For the text-containing cell, return its midpoint in (X, Y) coordinate format. 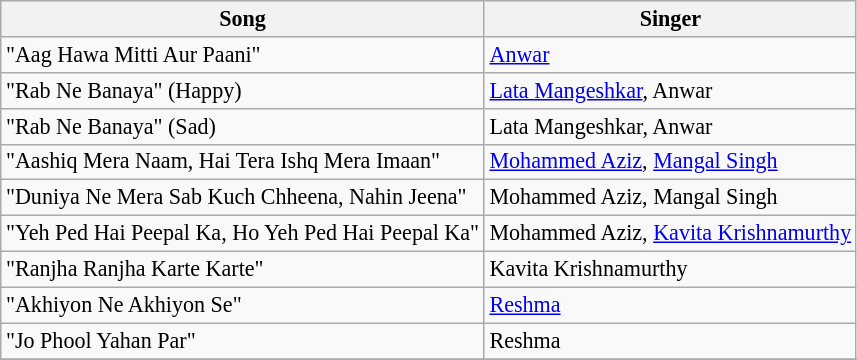
Singer (670, 18)
"Yeh Ped Hai Peepal Ka, Ho Yeh Ped Hai Peepal Ka" (243, 233)
"Rab Ne Banaya" (Happy) (243, 90)
Anwar (670, 54)
"Jo Phool Yahan Par" (243, 341)
"Aag Hawa Mitti Aur Paani" (243, 54)
Mohammed Aziz, Kavita Krishnamurthy (670, 233)
"Akhiyon Ne Akhiyon Se" (243, 305)
"Rab Ne Banaya" (Sad) (243, 126)
"Aashiq Mera Naam, Hai Tera Ishq Mera Imaan" (243, 162)
"Duniya Ne Mera Sab Kuch Chheena, Nahin Jeena" (243, 198)
"Ranjha Ranjha Karte Karte" (243, 269)
Song (243, 18)
Kavita Krishnamurthy (670, 269)
